Scan for the cell matching the given text and deliver its (x, y) coordinate at center. 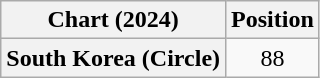
Position (273, 20)
South Korea (Circle) (114, 58)
88 (273, 58)
Chart (2024) (114, 20)
